Identify which cell holds the provided text, then report its [x, y] central coordinate. 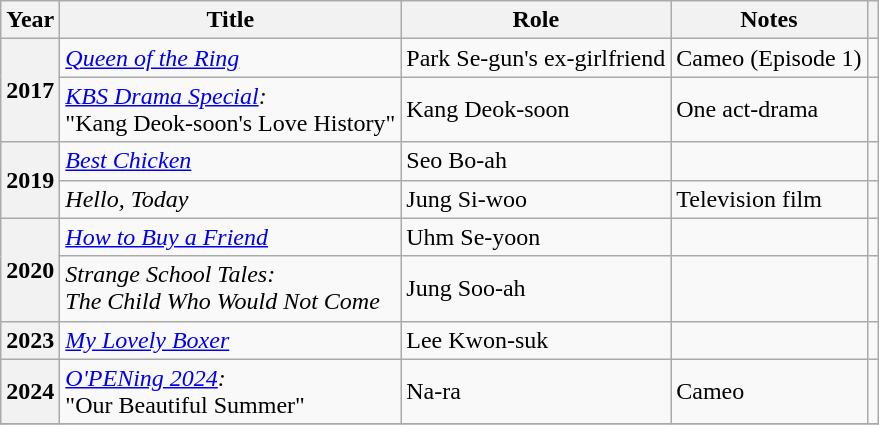
Queen of the Ring [230, 58]
Cameo [769, 392]
2017 [30, 90]
Na-ra [536, 392]
2019 [30, 180]
How to Buy a Friend [230, 237]
KBS Drama Special:"Kang Deok-soon's Love History" [230, 110]
Role [536, 20]
Year [30, 20]
Title [230, 20]
2023 [30, 340]
O'PENing 2024:"Our Beautiful Summer" [230, 392]
Television film [769, 199]
My Lovely Boxer [230, 340]
Uhm Se-yoon [536, 237]
Lee Kwon-suk [536, 340]
2020 [30, 270]
Park Se-gun's ex-girlfriend [536, 58]
One act-drama [769, 110]
Kang Deok-soon [536, 110]
2024 [30, 392]
Jung Soo-ah [536, 288]
Strange School Tales:The Child Who Would Not Come [230, 288]
Hello, Today [230, 199]
Jung Si-woo [536, 199]
Seo Bo-ah [536, 161]
Cameo (Episode 1) [769, 58]
Best Chicken [230, 161]
Notes [769, 20]
